For the text-containing cell, return its midpoint in (x, y) coordinate format. 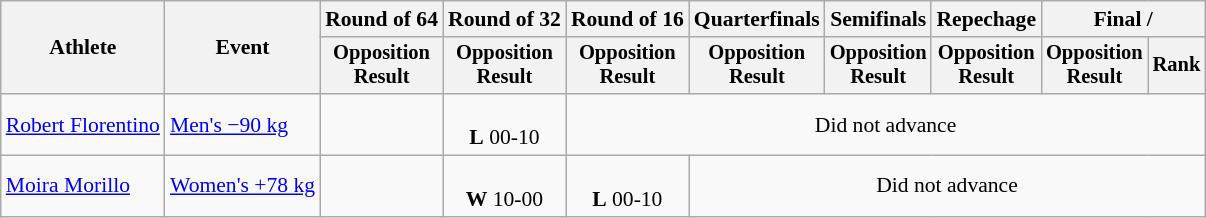
Women's +78 kg (242, 186)
Robert Florentino (83, 124)
Repechage (986, 19)
Round of 16 (628, 19)
Men's −90 kg (242, 124)
Athlete (83, 48)
Round of 32 (504, 19)
Final / (1123, 19)
Round of 64 (382, 19)
W 10-00 (504, 186)
Event (242, 48)
Quarterfinals (757, 19)
Moira Morillo (83, 186)
Semifinals (878, 19)
Rank (1177, 66)
